Detect which cell encompasses the target text, then output its [X, Y] center coordinate. 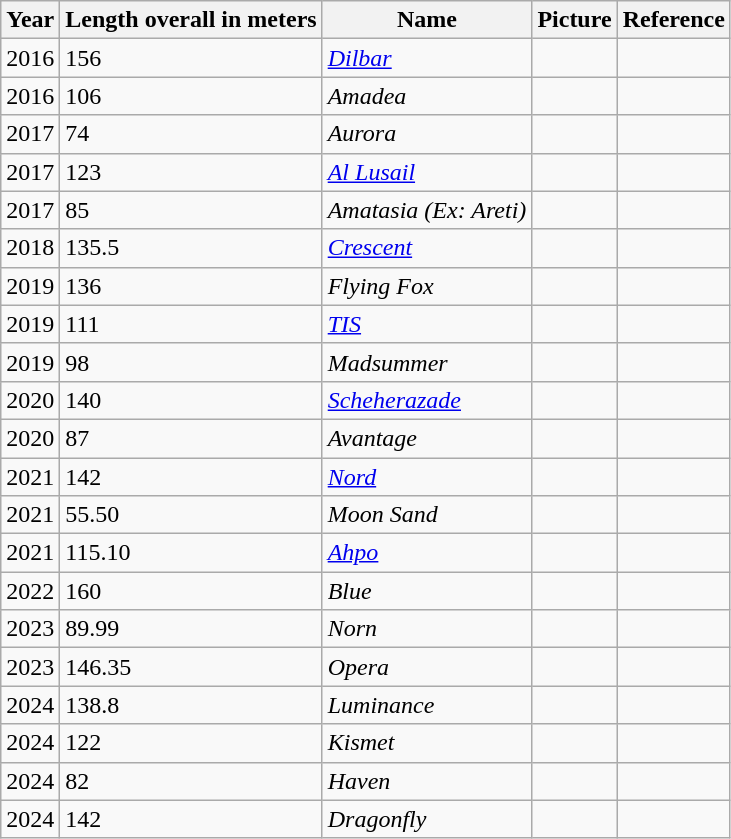
55.50 [191, 515]
Scheherazade [427, 400]
Year [30, 20]
146.35 [191, 667]
138.8 [191, 705]
Madsummer [427, 362]
Dilbar [427, 58]
74 [191, 134]
Norn [427, 629]
Aurora [427, 134]
136 [191, 286]
82 [191, 781]
Moon Sand [427, 515]
Ahpo [427, 553]
Reference [674, 20]
156 [191, 58]
2022 [30, 591]
Blue [427, 591]
Haven [427, 781]
115.10 [191, 553]
Amadea [427, 96]
140 [191, 400]
Kismet [427, 743]
Al Lusail [427, 172]
106 [191, 96]
Flying Fox [427, 286]
111 [191, 324]
85 [191, 210]
Nord [427, 477]
98 [191, 362]
Amatasia (Ex: Areti) [427, 210]
Dragonfly [427, 819]
Luminance [427, 705]
Picture [574, 20]
Length overall in meters [191, 20]
2018 [30, 248]
160 [191, 591]
87 [191, 438]
89.99 [191, 629]
Opera [427, 667]
122 [191, 743]
Crescent [427, 248]
TIS [427, 324]
123 [191, 172]
Name [427, 20]
135.5 [191, 248]
Avantage [427, 438]
